Return the (X, Y) coordinate for the center point of the cell that contains the specified text.  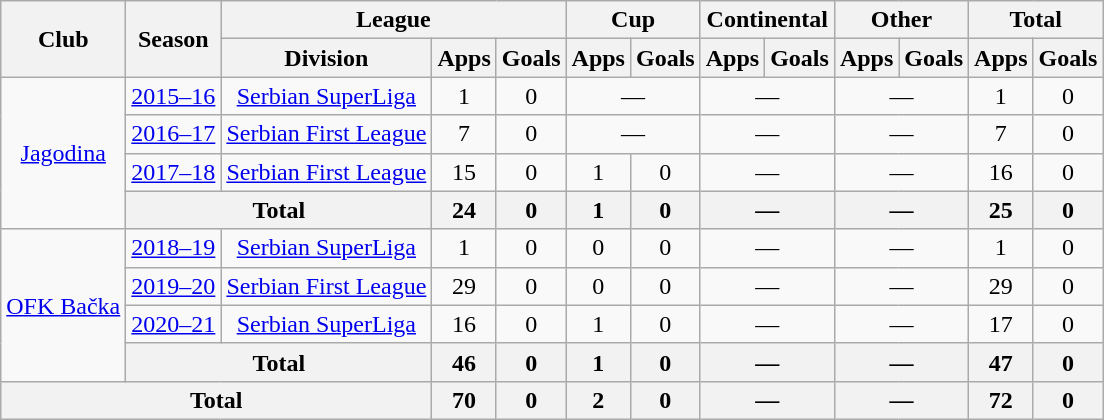
2015–16 (174, 96)
47 (1001, 362)
Season (174, 39)
70 (464, 400)
Other (901, 20)
24 (464, 210)
Cup (633, 20)
17 (1001, 324)
League (394, 20)
Division (326, 58)
2 (598, 400)
Club (64, 39)
OFK Bačka (64, 305)
25 (1001, 210)
2019–20 (174, 286)
2016–17 (174, 134)
Continental (767, 20)
2017–18 (174, 172)
15 (464, 172)
2018–19 (174, 248)
2020–21 (174, 324)
Jagodina (64, 153)
46 (464, 362)
72 (1001, 400)
